Capture the cell that displays the provided text and extract its [X, Y] central coordinate. 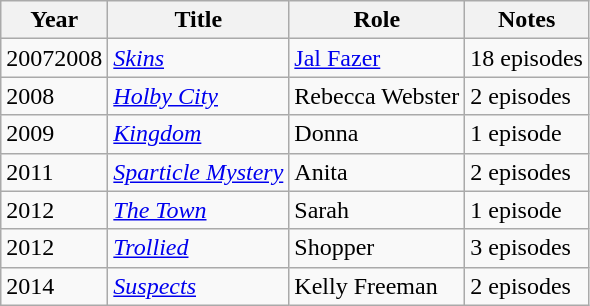
2011 [54, 172]
Suspects [198, 286]
Title [198, 20]
Role [377, 20]
Rebecca Webster [377, 96]
Year [54, 20]
Notes [527, 20]
2008 [54, 96]
Kingdom [198, 134]
2009 [54, 134]
The Town [198, 210]
20072008 [54, 58]
Trollied [198, 248]
Donna [377, 134]
18 episodes [527, 58]
Skins [198, 58]
Kelly Freeman [377, 286]
Jal Fazer [377, 58]
Holby City [198, 96]
Anita [377, 172]
Shopper [377, 248]
2014 [54, 286]
Sarah [377, 210]
3 episodes [527, 248]
Sparticle Mystery [198, 172]
